Search for the cell housing the specified text and yield its (X, Y) center coordinate. 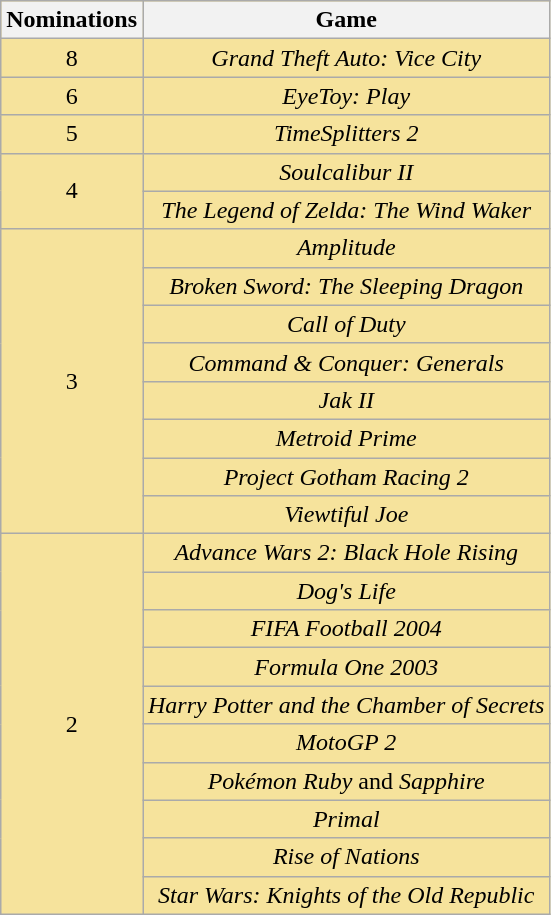
Advance Wars 2: Black Hole Rising (346, 553)
Dog's Life (346, 591)
Command & Conquer: Generals (346, 362)
Pokémon Ruby and Sapphire (346, 781)
Broken Sword: The Sleeping Dragon (346, 286)
FIFA Football 2004 (346, 629)
Rise of Nations (346, 857)
Grand Theft Auto: Vice City (346, 58)
MotoGP 2 (346, 743)
Star Wars: Knights of the Old Republic (346, 895)
Project Gotham Racing 2 (346, 477)
Harry Potter and the Chamber of Secrets (346, 705)
Viewtiful Joe (346, 515)
Primal (346, 819)
Metroid Prime (346, 438)
EyeToy: Play (346, 96)
5 (72, 134)
Call of Duty (346, 324)
3 (72, 381)
Amplitude (346, 248)
Jak II (346, 400)
6 (72, 96)
TimeSplitters 2 (346, 134)
8 (72, 58)
2 (72, 724)
4 (72, 191)
Game (346, 20)
The Legend of Zelda: The Wind Waker (346, 210)
Nominations (72, 20)
Soulcalibur II (346, 172)
Formula One 2003 (346, 667)
